For the text-containing cell, return its midpoint in [x, y] coordinate format. 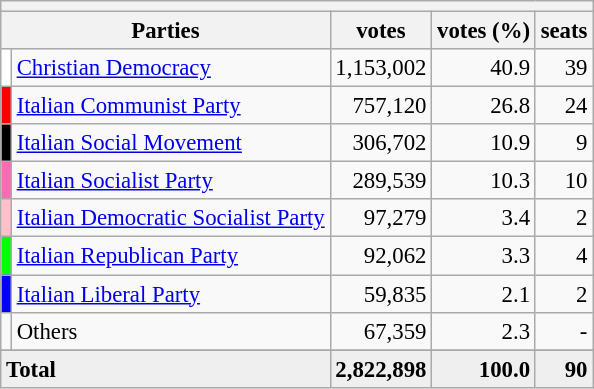
9 [564, 143]
seats [564, 31]
Italian Liberal Party [170, 294]
1,153,002 [381, 68]
2,822,898 [381, 369]
Italian Democratic Socialist Party [170, 219]
Parties [166, 31]
4 [564, 256]
59,835 [381, 294]
289,539 [381, 181]
10.9 [484, 143]
306,702 [381, 143]
67,359 [381, 331]
3.4 [484, 219]
2.1 [484, 294]
26.8 [484, 106]
10.3 [484, 181]
97,279 [381, 219]
Italian Social Movement [170, 143]
100.0 [484, 369]
39 [564, 68]
2.3 [484, 331]
Italian Socialist Party [170, 181]
Total [166, 369]
10 [564, 181]
Italian Republican Party [170, 256]
3.3 [484, 256]
92,062 [381, 256]
Christian Democracy [170, 68]
votes (%) [484, 31]
Italian Communist Party [170, 106]
90 [564, 369]
24 [564, 106]
40.9 [484, 68]
Others [170, 331]
757,120 [381, 106]
- [564, 331]
votes [381, 31]
